Identify which cell holds the provided text, then report its (x, y) central coordinate. 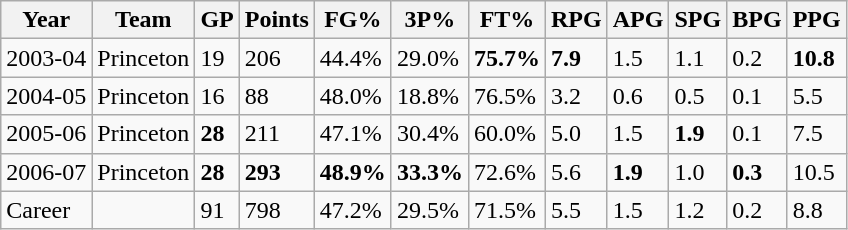
3P% (430, 20)
44.4% (352, 58)
29.0% (430, 58)
206 (276, 58)
72.6% (506, 172)
1.1 (698, 58)
2005-06 (46, 134)
47.1% (352, 134)
SPG (698, 20)
Points (276, 20)
1.2 (698, 210)
5.0 (577, 134)
FG% (352, 20)
293 (276, 172)
3.2 (577, 96)
211 (276, 134)
19 (217, 58)
91 (217, 210)
2004-05 (46, 96)
47.2% (352, 210)
1.0 (698, 172)
Year (46, 20)
33.3% (430, 172)
8.8 (816, 210)
18.8% (430, 96)
16 (217, 96)
60.0% (506, 134)
0.5 (698, 96)
76.5% (506, 96)
75.7% (506, 58)
0.6 (638, 96)
7.5 (816, 134)
88 (276, 96)
PPG (816, 20)
10.8 (816, 58)
0.3 (757, 172)
5.6 (577, 172)
71.5% (506, 210)
29.5% (430, 210)
10.5 (816, 172)
RPG (577, 20)
7.9 (577, 58)
APG (638, 20)
2003-04 (46, 58)
2006-07 (46, 172)
GP (217, 20)
48.9% (352, 172)
Career (46, 210)
Team (144, 20)
BPG (757, 20)
48.0% (352, 96)
798 (276, 210)
FT% (506, 20)
30.4% (430, 134)
